Output the (X, Y) coordinate of the center of the cell containing the given text.  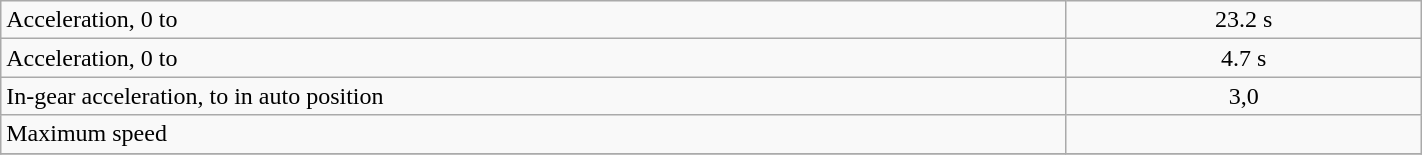
In-gear acceleration, to in auto position (534, 96)
3,0 (1244, 96)
Maximum speed (534, 134)
23.2 s (1244, 20)
4.7 s (1244, 58)
